Return the (x, y) coordinate for the center point of the cell that contains the specified text.  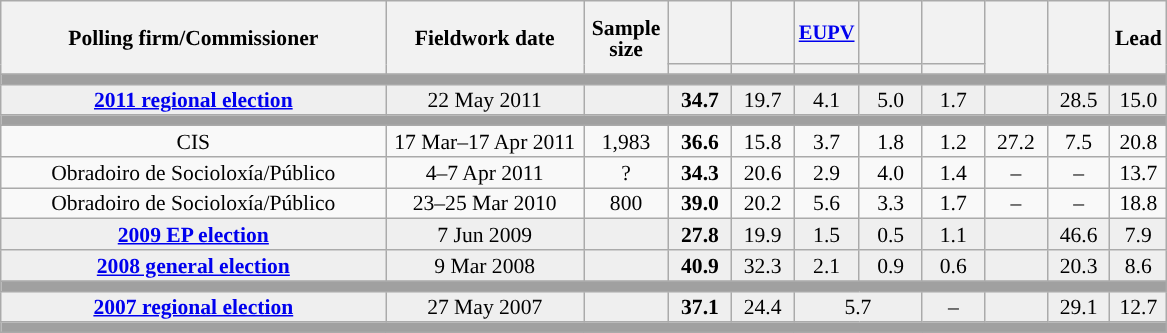
2.9 (826, 172)
2011 regional election (194, 100)
1.1 (954, 234)
29.1 (1078, 306)
20.2 (762, 204)
0.5 (890, 234)
5.7 (858, 306)
2009 EP election (194, 234)
8.6 (1138, 266)
Sample size (626, 38)
32.3 (762, 266)
7.5 (1078, 142)
46.6 (1078, 234)
Fieldwork date (485, 38)
20.6 (762, 172)
15.0 (1138, 100)
4.0 (890, 172)
34.3 (700, 172)
40.9 (700, 266)
24.4 (762, 306)
CIS (194, 142)
20.8 (1138, 142)
17 Mar–17 Apr 2011 (485, 142)
2008 general election (194, 266)
1.4 (954, 172)
23–25 Mar 2010 (485, 204)
9 Mar 2008 (485, 266)
3.3 (890, 204)
34.7 (700, 100)
? (626, 172)
28.5 (1078, 100)
2.1 (826, 266)
18.8 (1138, 204)
1.8 (890, 142)
15.8 (762, 142)
4–7 Apr 2011 (485, 172)
Lead (1138, 38)
39.0 (700, 204)
0.9 (890, 266)
20.3 (1078, 266)
36.6 (700, 142)
EUPV (826, 32)
Polling firm/Commissioner (194, 38)
37.1 (700, 306)
1.2 (954, 142)
22 May 2011 (485, 100)
27 May 2007 (485, 306)
4.1 (826, 100)
5.0 (890, 100)
19.9 (762, 234)
12.7 (1138, 306)
13.7 (1138, 172)
7 Jun 2009 (485, 234)
7.9 (1138, 234)
2007 regional election (194, 306)
19.7 (762, 100)
1.5 (826, 234)
0.6 (954, 266)
3.7 (826, 142)
800 (626, 204)
27.8 (700, 234)
5.6 (826, 204)
27.2 (1016, 142)
1,983 (626, 142)
